Extract the [x, y] coordinate from the center of the cell holding the provided text.  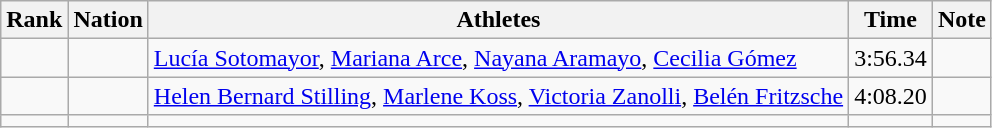
Helen Bernard Stilling, Marlene Koss, Victoria Zanolli, Belén Fritzsche [498, 96]
Rank [34, 20]
Time [891, 20]
3:56.34 [891, 58]
Lucía Sotomayor, Mariana Arce, Nayana Aramayo, Cecilia Gómez [498, 58]
Note [962, 20]
4:08.20 [891, 96]
Nation [108, 20]
Athletes [498, 20]
